Scan for the cell matching the given text and deliver its [X, Y] coordinate at center. 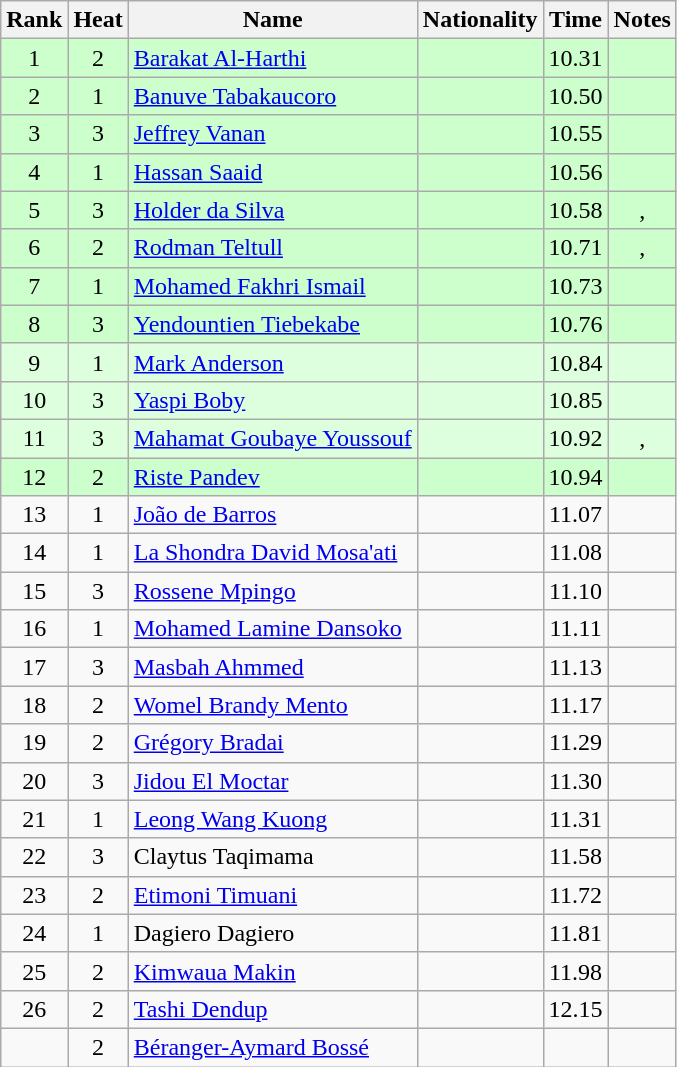
5 [34, 210]
12.15 [576, 1009]
10.55 [576, 134]
Heat [98, 20]
26 [34, 1009]
Mohamed Lamine Dansoko [272, 629]
Etimoni Timuani [272, 895]
11.10 [576, 591]
Name [272, 20]
11.08 [576, 553]
Hassan Saaid [272, 172]
11.58 [576, 857]
15 [34, 591]
10.31 [576, 58]
10.94 [576, 477]
João de Barros [272, 515]
11.98 [576, 971]
Womel Brandy Mento [272, 705]
9 [34, 362]
6 [34, 248]
Jeffrey Vanan [272, 134]
16 [34, 629]
10.50 [576, 96]
Grégory Bradai [272, 743]
Holder da Silva [272, 210]
10.92 [576, 438]
11 [34, 438]
Tashi Dendup [272, 1009]
11.13 [576, 667]
Banuve Tabakaucoro [272, 96]
Rank [34, 20]
20 [34, 781]
10 [34, 400]
24 [34, 933]
Time [576, 20]
10.58 [576, 210]
12 [34, 477]
Béranger-Aymard Bossé [272, 1047]
Barakat Al-Harthi [272, 58]
11.81 [576, 933]
La Shondra David Mosa'ati [272, 553]
14 [34, 553]
Dagiero Dagiero [272, 933]
11.11 [576, 629]
Kimwaua Makin [272, 971]
7 [34, 286]
10.76 [576, 324]
10.56 [576, 172]
25 [34, 971]
13 [34, 515]
23 [34, 895]
11.07 [576, 515]
18 [34, 705]
11.29 [576, 743]
Leong Wang Kuong [272, 819]
19 [34, 743]
10.84 [576, 362]
17 [34, 667]
Masbah Ahmmed [272, 667]
Jidou El Moctar [272, 781]
Mahamat Goubaye Youssouf [272, 438]
10.73 [576, 286]
11.17 [576, 705]
Nationality [480, 20]
11.72 [576, 895]
4 [34, 172]
Yendountien Tiebekabe [272, 324]
Notes [642, 20]
10.85 [576, 400]
Rodman Teltull [272, 248]
Mark Anderson [272, 362]
Yaspi Boby [272, 400]
Rossene Mpingo [272, 591]
Claytus Taqimama [272, 857]
22 [34, 857]
10.71 [576, 248]
8 [34, 324]
11.30 [576, 781]
Riste Pandev [272, 477]
11.31 [576, 819]
21 [34, 819]
Mohamed Fakhri Ismail [272, 286]
